Extract the (X, Y) coordinate from the center of the cell holding the provided text.  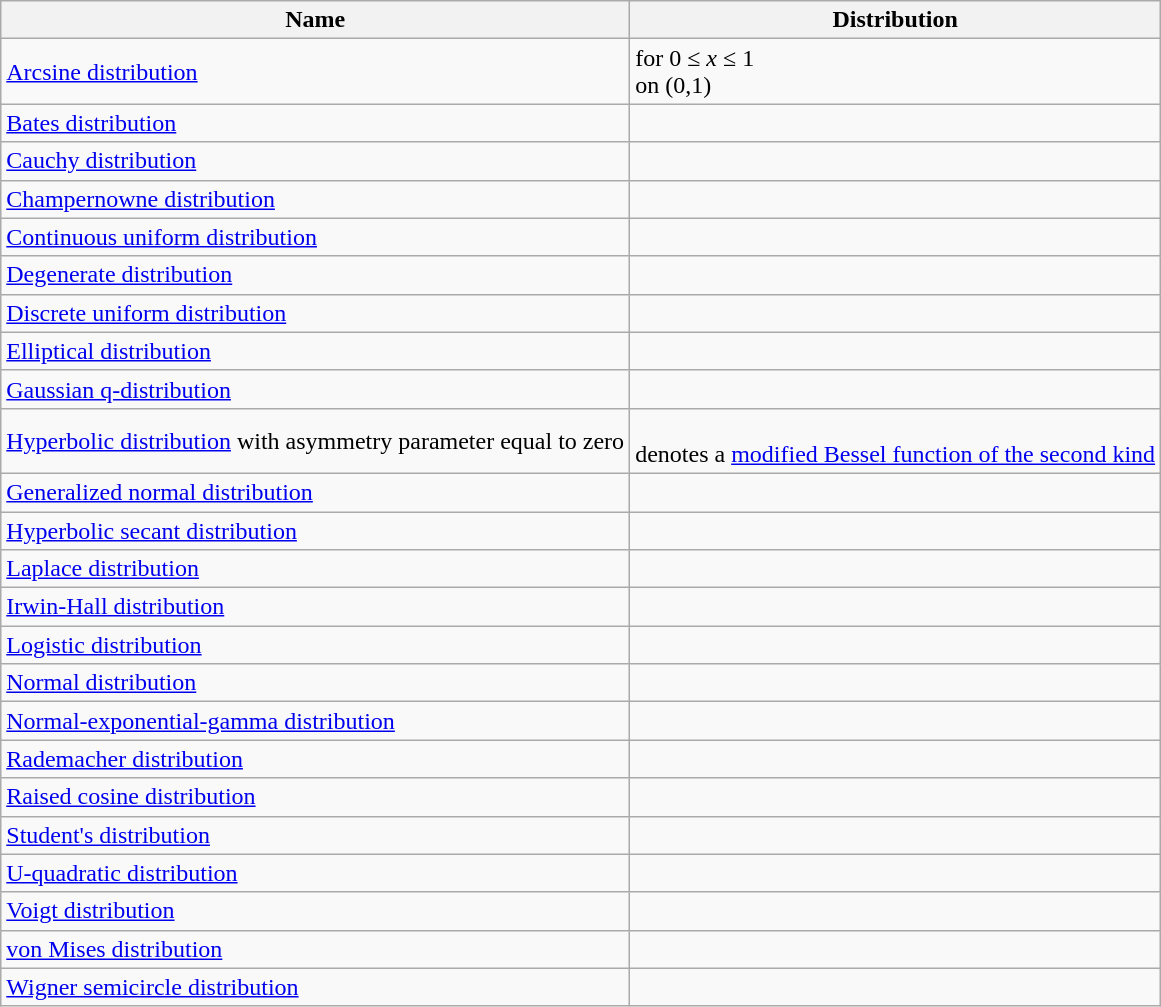
Gaussian q-distribution (316, 389)
U-quadratic distribution (316, 873)
denotes a modified Bessel function of the second kind (896, 440)
Distribution (896, 20)
Raised cosine distribution (316, 797)
Generalized normal distribution (316, 492)
Continuous uniform distribution (316, 237)
Normal distribution (316, 683)
Name (316, 20)
Cauchy distribution (316, 161)
Bates distribution (316, 123)
von Mises distribution (316, 949)
Hyperbolic distribution with asymmetry parameter equal to zero (316, 440)
Student's distribution (316, 835)
Voigt distribution (316, 911)
Wigner semicircle distribution (316, 987)
Irwin-Hall distribution (316, 607)
Normal-exponential-gamma distribution (316, 721)
Logistic distribution (316, 645)
Elliptical distribution (316, 351)
Degenerate distribution (316, 275)
Laplace distribution (316, 569)
Arcsine distribution (316, 72)
Hyperbolic secant distribution (316, 531)
for 0 ≤ x ≤ 1 on (0,1) (896, 72)
Rademacher distribution (316, 759)
Discrete uniform distribution (316, 313)
Champernowne distribution (316, 199)
